Capture the cell that displays the provided text and extract its [x, y] central coordinate. 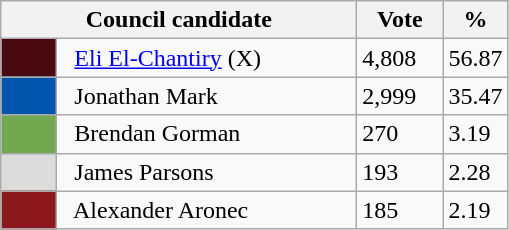
Alexander Aronec [207, 210]
Jonathan Mark [207, 96]
2.28 [476, 172]
Brendan Gorman [207, 134]
193 [400, 172]
35.47 [476, 96]
2.19 [476, 210]
% [476, 20]
185 [400, 210]
270 [400, 134]
Eli El-Chantiry (X) [207, 58]
4,808 [400, 58]
56.87 [476, 58]
Council candidate [179, 20]
Vote [400, 20]
2,999 [400, 96]
3.19 [476, 134]
James Parsons [207, 172]
